Pinpoint the cell where the given text exists, returning its [x, y] midpoint coordinate. 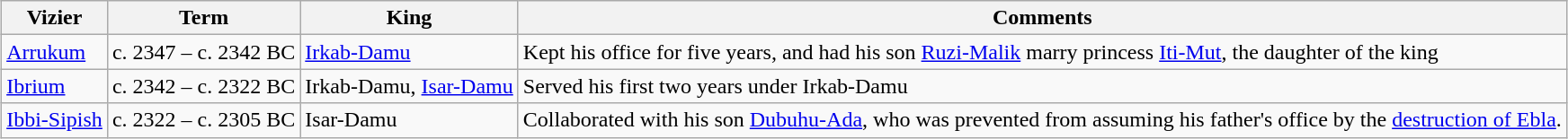
Collaborated with his son Dubuhu-Ada, who was prevented from assuming his father's office by the destruction of Ebla. [1042, 120]
Comments [1042, 18]
Served his first two years under Irkab-Damu [1042, 86]
Arrukum [55, 52]
Ibbi-Sipish [55, 120]
Kept his office for five years, and had his son Ruzi-Malik marry princess Iti-Mut, the daughter of the king [1042, 52]
Irkab-Damu [409, 52]
Isar-Damu [409, 120]
Irkab-Damu, Isar-Damu [409, 86]
c. 2322 – c. 2305 BC [203, 120]
Vizier [55, 18]
King [409, 18]
c. 2342 – c. 2322 BC [203, 86]
Ibrium [55, 86]
c. 2347 – c. 2342 BC [203, 52]
Term [203, 18]
